Detect which cell encompasses the target text, then output its [x, y] center coordinate. 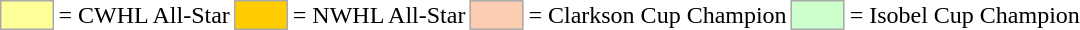
= CWHL All-Star [144, 15]
= NWHL All-Star [379, 15]
= Clarkson Cup Champion [658, 15]
